Return the (x, y) coordinate for the center point of the cell that contains the specified text.  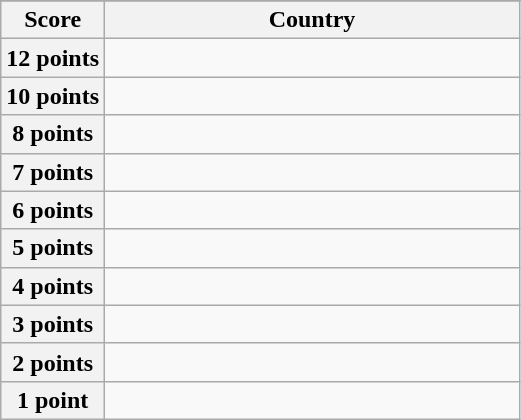
2 points (53, 362)
3 points (53, 324)
6 points (53, 210)
7 points (53, 172)
5 points (53, 248)
8 points (53, 134)
4 points (53, 286)
1 point (53, 400)
Country (312, 20)
Score (53, 20)
12 points (53, 58)
10 points (53, 96)
